Pinpoint the cell where the given text exists, returning its (X, Y) midpoint coordinate. 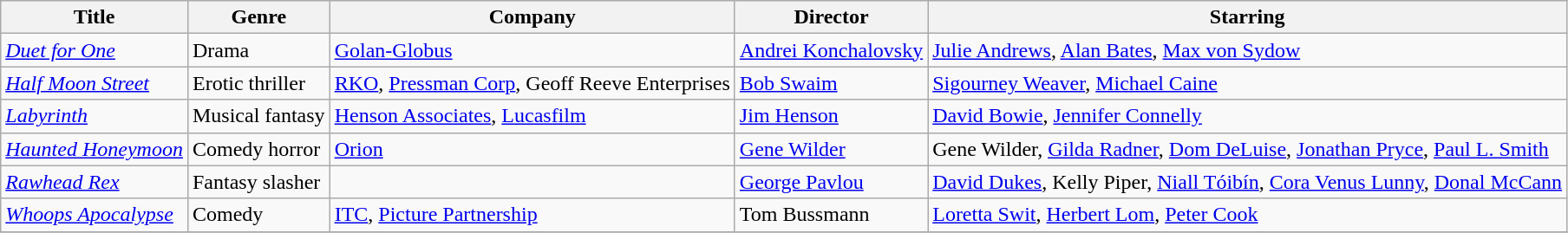
Whoops Apocalypse (95, 215)
Loretta Swit, Herbert Lom, Peter Cook (1247, 215)
Haunted Honeymoon (95, 149)
David Bowie, Jennifer Connelly (1247, 116)
Gene Wilder (831, 149)
Orion (532, 149)
Duet for One (95, 50)
Rawhead Rex (95, 182)
Musical fantasy (258, 116)
George Pavlou (831, 182)
Title (95, 17)
Andrei Konchalovsky (831, 50)
Tom Bussmann (831, 215)
RKO, Pressman Corp, Geoff Reeve Enterprises (532, 83)
Half Moon Street (95, 83)
Comedy (258, 215)
Bob Swaim (831, 83)
Jim Henson (831, 116)
Henson Associates, Lucasfilm (532, 116)
Genre (258, 17)
Company (532, 17)
David Dukes, Kelly Piper, Niall Tóibín, Cora Venus Lunny, Donal McCann (1247, 182)
Gene Wilder, Gilda Radner, Dom DeLuise, Jonathan Pryce, Paul L. Smith (1247, 149)
Erotic thriller (258, 83)
ITC, Picture Partnership (532, 215)
Sigourney Weaver, Michael Caine (1247, 83)
Director (831, 17)
Fantasy slasher (258, 182)
Drama (258, 50)
Golan-Globus (532, 50)
Julie Andrews, Alan Bates, Max von Sydow (1247, 50)
Labyrinth (95, 116)
Comedy horror (258, 149)
Starring (1247, 17)
